Identify which cell holds the provided text, then report its [X, Y] central coordinate. 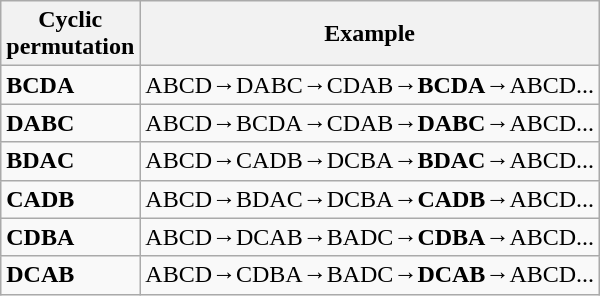
ABCD→CADB→DCBA→BDAC→ABCD... [370, 161]
CADB [70, 199]
DABC [70, 123]
ABCD→BCDA→CDAB→DABC→ABCD... [370, 123]
ABCD→DCAB→BADC→CDBA→ABCD... [370, 237]
CDBA [70, 237]
Example [370, 34]
ABCD→DABC→CDAB→BCDA→ABCD... [370, 85]
DCAB [70, 275]
BCDA [70, 85]
ABCD→CDBA→BADC→DCAB→ABCD... [370, 275]
ABCD→BDAC→DCBA→CADB→ABCD... [370, 199]
BDAC [70, 161]
Cyclicpermutation [70, 34]
